Capture the cell that displays the provided text and extract its [X, Y] central coordinate. 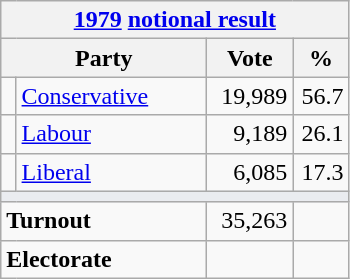
9,189 [250, 134]
% [321, 58]
1979 notional result [175, 20]
Vote [250, 58]
26.1 [321, 134]
Liberal [112, 172]
56.7 [321, 96]
Turnout [104, 221]
17.3 [321, 172]
Party [104, 58]
35,263 [250, 221]
19,989 [250, 96]
Labour [112, 134]
Electorate [104, 259]
6,085 [250, 172]
Conservative [112, 96]
